Return [X, Y] of the center of cell containing provided text 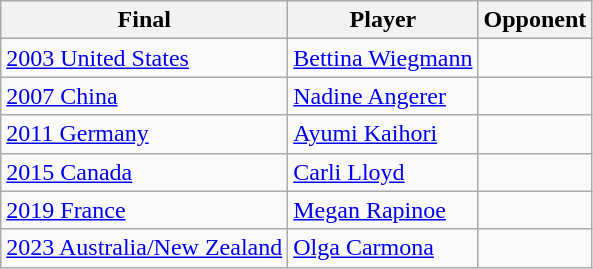
2011 Germany [144, 134]
2023 Australia/New Zealand [144, 248]
Nadine Angerer [383, 96]
2015 Canada [144, 172]
Ayumi Kaihori [383, 134]
Opponent [535, 20]
Carli Lloyd [383, 172]
Final [144, 20]
Player [383, 20]
Olga Carmona [383, 248]
2003 United States [144, 58]
Bettina Wiegmann [383, 58]
Megan Rapinoe [383, 210]
2007 China [144, 96]
2019 France [144, 210]
